Pinpoint the cell where the given text exists, returning its [X, Y] midpoint coordinate. 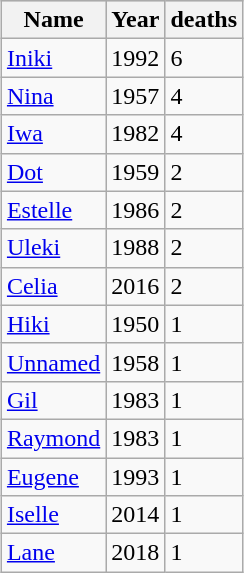
Iniki [53, 58]
Unnamed [53, 362]
Iwa [53, 134]
deaths [204, 20]
1992 [136, 58]
1950 [136, 324]
Nina [53, 96]
1986 [136, 210]
2016 [136, 286]
Raymond [53, 438]
Name [53, 20]
Celia [53, 286]
6 [204, 58]
1959 [136, 172]
Gil [53, 400]
Eugene [53, 477]
1982 [136, 134]
Estelle [53, 210]
Year [136, 20]
Hiki [53, 324]
1958 [136, 362]
1957 [136, 96]
1993 [136, 477]
Uleki [53, 248]
1988 [136, 248]
Dot [53, 172]
2014 [136, 515]
Lane [53, 553]
Iselle [53, 515]
2018 [136, 553]
